Detect which cell encompasses the target text, then output its (X, Y) center coordinate. 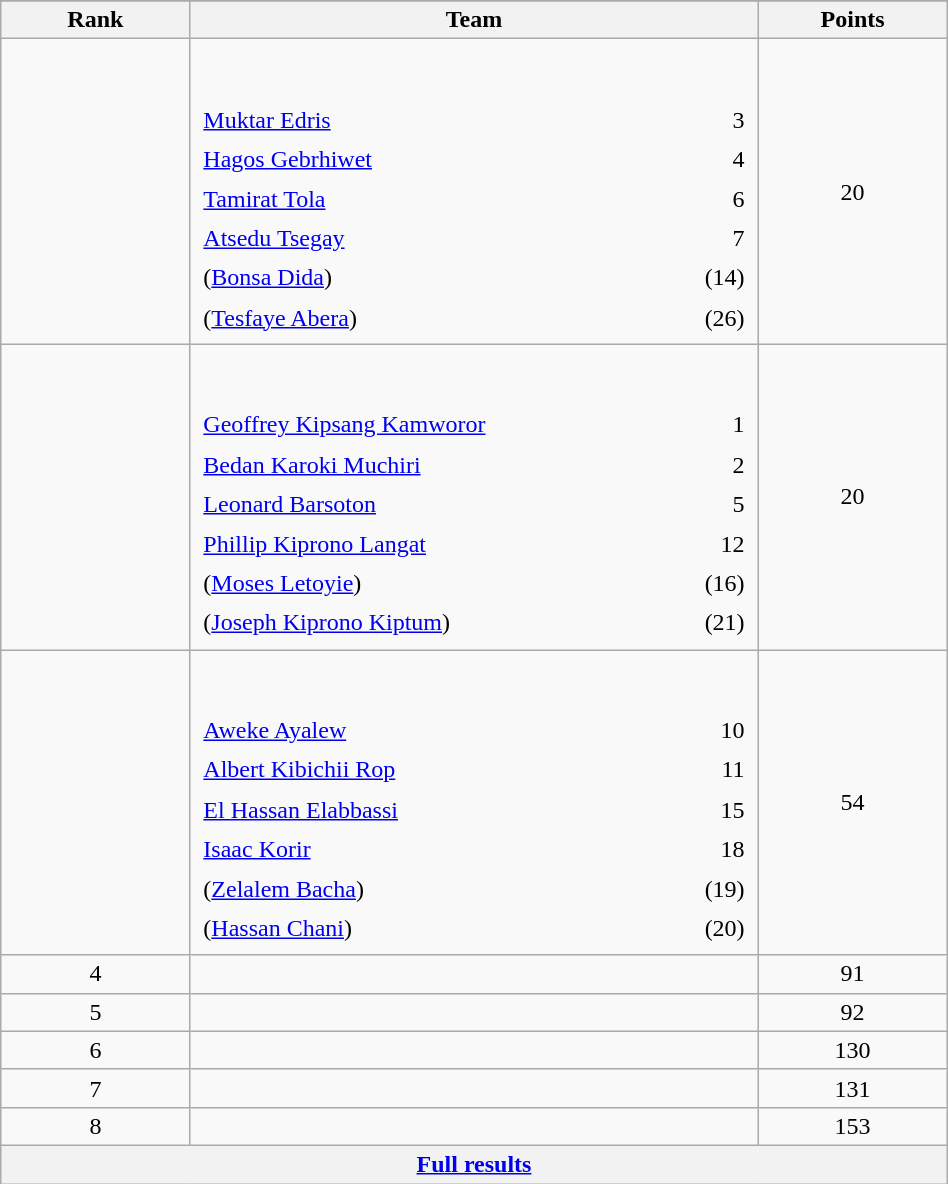
1 (710, 426)
(16) (710, 584)
Aweke Ayalew 10 Albert Kibichii Rop 11 El Hassan Elabbassi 15 Isaac Korir 18 (Zelalem Bacha) (19) (Hassan Chani) (20) (474, 802)
Hagos Gebrhiwet (414, 160)
130 (852, 1050)
Points (852, 20)
54 (852, 802)
Phillip Kiprono Langat (433, 544)
92 (852, 1012)
Muktar Edris (414, 120)
12 (710, 544)
18 (696, 850)
153 (852, 1126)
3 (690, 120)
Tamirat Tola (414, 198)
Leonard Barsoton (433, 504)
El Hassan Elabbassi (420, 810)
131 (852, 1088)
(Hassan Chani) (420, 928)
(Zelalem Bacha) (420, 888)
(Tesfaye Abera) (414, 318)
Full results (474, 1164)
15 (696, 810)
11 (696, 770)
Albert Kibichii Rop (420, 770)
(26) (690, 318)
(20) (696, 928)
Geoffrey Kipsang Kamworor (433, 426)
(Joseph Kiprono Kiptum) (433, 624)
Muktar Edris 3 Hagos Gebrhiwet 4 Tamirat Tola 6 Atsedu Tsegay 7 (Bonsa Dida) (14) (Tesfaye Abera) (26) (474, 192)
Rank (96, 20)
(19) (696, 888)
Atsedu Tsegay (414, 238)
Bedan Karoki Muchiri (433, 464)
2 (710, 464)
(21) (710, 624)
(Bonsa Dida) (414, 278)
8 (96, 1126)
91 (852, 974)
Geoffrey Kipsang Kamworor 1 Bedan Karoki Muchiri 2 Leonard Barsoton 5 Phillip Kiprono Langat 12 (Moses Letoyie) (16) (Joseph Kiprono Kiptum) (21) (474, 496)
Aweke Ayalew (420, 730)
Isaac Korir (420, 850)
(14) (690, 278)
(Moses Letoyie) (433, 584)
10 (696, 730)
Team (474, 20)
